Search for the cell housing the specified text and yield its [x, y] center coordinate. 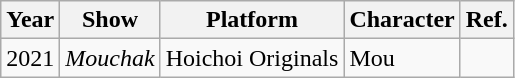
Mou [402, 58]
Mouchak [110, 58]
Ref. [486, 20]
Hoichoi Originals [252, 58]
2021 [30, 58]
Character [402, 20]
Platform [252, 20]
Show [110, 20]
Year [30, 20]
